Output the (x, y) coordinate of the center of the cell containing the given text.  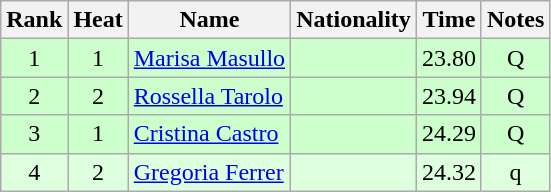
23.94 (448, 96)
Name (209, 20)
Rossella Tarolo (209, 96)
Nationality (354, 20)
24.32 (448, 172)
Marisa Masullo (209, 58)
q (515, 172)
4 (34, 172)
23.80 (448, 58)
Rank (34, 20)
24.29 (448, 134)
Heat (98, 20)
3 (34, 134)
Time (448, 20)
Gregoria Ferrer (209, 172)
Cristina Castro (209, 134)
Notes (515, 20)
